Pinpoint the cell where the given text exists, returning its [x, y] midpoint coordinate. 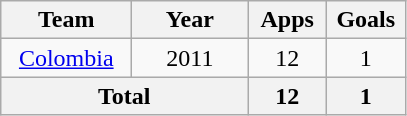
Year [190, 20]
Colombia [66, 58]
Team [66, 20]
2011 [190, 58]
Apps [288, 20]
Total [124, 96]
Goals [366, 20]
